Scan for the cell matching the given text and deliver its [X, Y] coordinate at center. 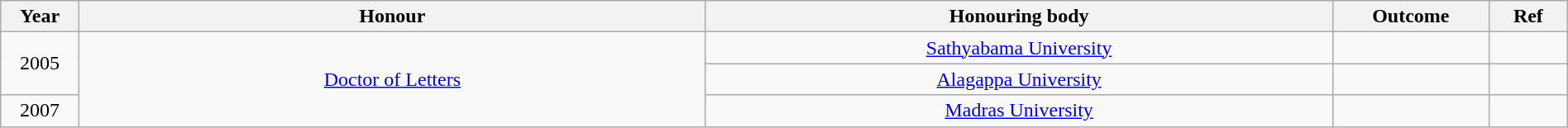
Year [40, 17]
Doctor of Letters [392, 79]
2007 [40, 111]
Madras University [1019, 111]
Outcome [1411, 17]
Honouring body [1019, 17]
Ref [1528, 17]
Alagappa University [1019, 79]
2005 [40, 64]
Honour [392, 17]
Sathyabama University [1019, 48]
